Find where the given text appears and provide that cell's center as [X, Y] coordinate. 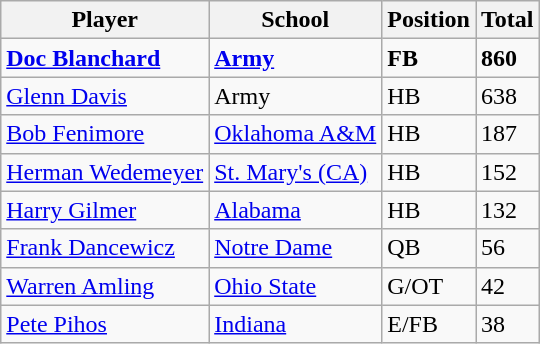
Ohio State [296, 286]
Indiana [296, 324]
187 [508, 134]
Doc Blanchard [105, 58]
Harry Gilmer [105, 210]
QB [429, 248]
Position [429, 20]
Alabama [296, 210]
860 [508, 58]
Warren Amling [105, 286]
Notre Dame [296, 248]
Bob Fenimore [105, 134]
638 [508, 96]
G/OT [429, 286]
132 [508, 210]
Herman Wedemeyer [105, 172]
56 [508, 248]
FB [429, 58]
Glenn Davis [105, 96]
38 [508, 324]
42 [508, 286]
Total [508, 20]
Frank Dancewicz [105, 248]
St. Mary's (CA) [296, 172]
Oklahoma A&M [296, 134]
E/FB [429, 324]
Pete Pihos [105, 324]
School [296, 20]
152 [508, 172]
Player [105, 20]
